Output the [x, y] coordinate of the center of the cell containing the given text.  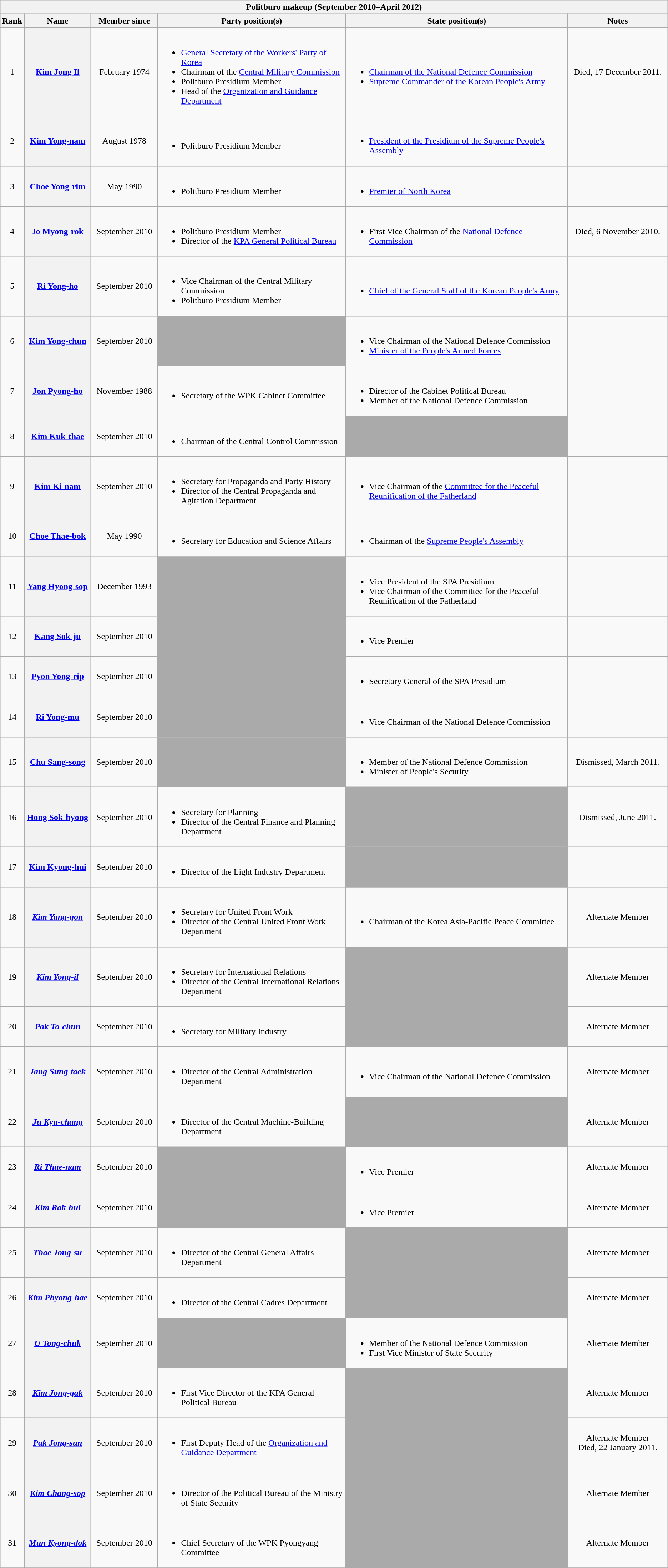
11 [12, 586]
22 [12, 1122]
Kim Chang-sop [58, 1493]
Choe Thae-bok [58, 536]
Kim Phyong-hae [58, 1297]
Vice Chairman of the National Defence CommissionMinister of the People's Armed Forces [457, 341]
19 [12, 977]
Director of the Central General Affairs Department [252, 1252]
16 [12, 817]
Kim Yong-nam [58, 141]
21 [12, 1072]
Thae Jong-su [58, 1252]
20 [12, 1027]
Secretary for International RelationsDirector of the Central International Relations Department [252, 977]
Rank [12, 21]
2 [12, 141]
Dismissed, March 2011. [618, 762]
Chairman of the Korea Asia-Pacific Peace Committee [457, 917]
Jon Pyong-ho [58, 391]
Secretary for United Front WorkDirector of the Central United Front Work Department [252, 917]
Kim Jong Il [58, 72]
Politburo Presidium MemberDirector of the KPA General Political Bureau [252, 231]
Ju Kyu-chang [58, 1122]
Kim Yong-chun [58, 341]
30 [12, 1493]
12 [12, 636]
24 [12, 1207]
Died, 17 December 2011. [618, 72]
Party position(s) [252, 21]
Secretary of the WPK Cabinet Committee [252, 391]
Kim Kyong-hui [58, 867]
Member of the National Defence CommissionMinister of People's Security [457, 762]
Chief of the General Staff of the Korean People's Army [457, 286]
8 [12, 436]
Name [58, 21]
August 1978 [124, 141]
Yang Hyong-sop [58, 586]
23 [12, 1167]
Kim Yong-il [58, 977]
31 [12, 1543]
December 1993 [124, 586]
Secretary General of the SPA Presidium [457, 677]
9 [12, 486]
Notes [618, 21]
Director of the Central Administration Department [252, 1072]
25 [12, 1252]
Chief Secretary of the WPK Pyongyang Committee [252, 1543]
Alternate MemberDied, 22 January 2011. [618, 1443]
Jo Myong-rok [58, 231]
Vice Chairman of the Committee for the Peaceful Reunification of the Fatherland [457, 486]
Died, 6 November 2010. [618, 231]
Kang Sok-ju [58, 636]
Chairman of the Central Control Commission [252, 436]
Kim Jong-gak [58, 1393]
4 [12, 231]
18 [12, 917]
10 [12, 536]
Kim Ki-nam [58, 486]
Member of the National Defence CommissionFirst Vice Minister of State Security [457, 1343]
Jang Sung-taek [58, 1072]
Vice President of the SPA PresidiumVice Chairman of the Committee for the Peaceful Reunification of the Fatherland [457, 586]
Director of the Central Machine-Building Department [252, 1122]
Pak To-chun [58, 1027]
Director of the Cabinet Political BureauMember of the National Defence Commission [457, 391]
First Vice Chairman of the National Defence Commission [457, 231]
29 [12, 1443]
Secretary for Education and Science Affairs [252, 536]
Ri Yong-ho [58, 286]
26 [12, 1297]
3 [12, 186]
1 [12, 72]
State position(s) [457, 21]
14 [12, 717]
Vice Chairman of the Central Military CommissionPolitburo Presidium Member [252, 286]
27 [12, 1343]
U Tong-chuk [58, 1343]
President of the Presidium of the Supreme People's Assembly [457, 141]
Chu Sang-song [58, 762]
5 [12, 286]
Member since [124, 21]
Politburo makeup (September 2010–April 2012) [334, 7]
Director of the Central Cadres Department [252, 1297]
Premier of North Korea [457, 186]
Kim Yang-gon [58, 917]
17 [12, 867]
Chairman of the National Defence CommissionSupreme Commander of the Korean People's Army [457, 72]
Secretary for PlanningDirector of the Central Finance and Planning Department [252, 817]
February 1974 [124, 72]
Choe Yong-rim [58, 186]
Ri Thae-nam [58, 1167]
13 [12, 677]
Hong Sok-hyong [58, 817]
First Vice Director of the KPA General Political Bureau [252, 1393]
Ri Yong-mu [58, 717]
First Deputy Head of the Organization and Guidance Department [252, 1443]
Chairman of the Supreme People's Assembly [457, 536]
Secretary for Military Industry [252, 1027]
Director of the Political Bureau of the Ministry of State Security [252, 1493]
15 [12, 762]
28 [12, 1393]
Mun Kyong-dok [58, 1543]
7 [12, 391]
Kim Rak-hui [58, 1207]
Pak Jong-sun [58, 1443]
November 1988 [124, 391]
Secretary for Propaganda and Party HistoryDirector of the Central Propaganda and Agitation Department [252, 486]
Dismissed, June 2011. [618, 817]
Pyon Yong-rip [58, 677]
6 [12, 341]
Kim Kuk-thae [58, 436]
Director of the Light Industry Department [252, 867]
